Search for the cell housing the specified text and yield its (X, Y) center coordinate. 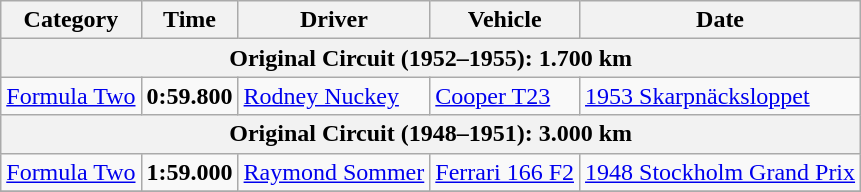
Ferrari 166 F2 (505, 172)
Original Circuit (1952–1955): 1.700 km (431, 58)
Vehicle (505, 20)
1953 Skarpnäcksloppet (720, 96)
Rodney Nuckey (334, 96)
0:59.800 (190, 96)
Cooper T23 (505, 96)
Raymond Sommer (334, 172)
Date (720, 20)
1:59.000 (190, 172)
Time (190, 20)
1948 Stockholm Grand Prix (720, 172)
Driver (334, 20)
Original Circuit (1948–1951): 3.000 km (431, 134)
Category (71, 20)
